Find where the given text appears and provide that cell's center as [X, Y] coordinate. 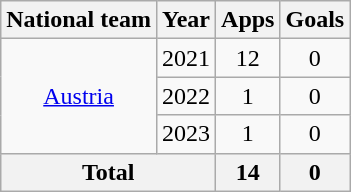
2023 [186, 134]
Goals [315, 20]
Austria [79, 96]
14 [248, 172]
Total [108, 172]
12 [248, 58]
2022 [186, 96]
Year [186, 20]
Apps [248, 20]
2021 [186, 58]
National team [79, 20]
